Return [X, Y] of the center of cell containing provided text 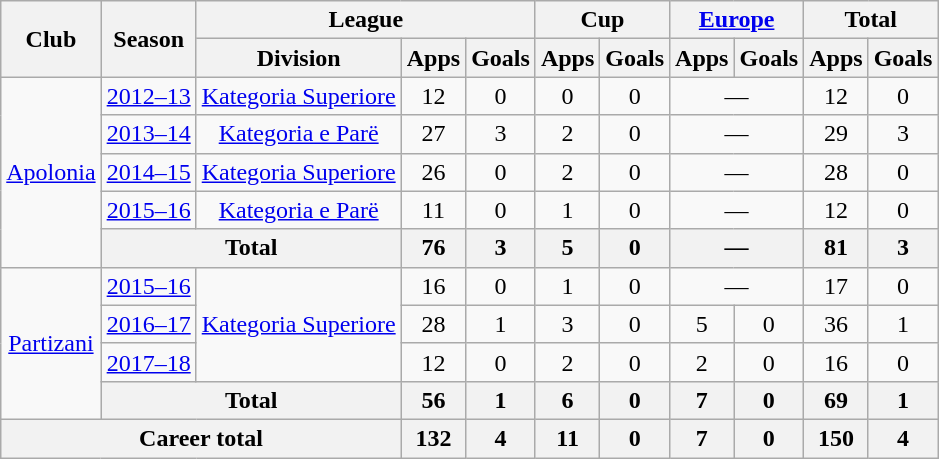
76 [433, 248]
36 [836, 324]
Season [148, 39]
132 [433, 438]
29 [836, 134]
69 [836, 400]
Europe [737, 20]
17 [836, 286]
27 [433, 134]
6 [567, 400]
26 [433, 172]
Division [298, 58]
Club [51, 39]
2016–17 [148, 324]
Partizani [51, 343]
Apolonia [51, 172]
81 [836, 248]
2013–14 [148, 134]
150 [836, 438]
League [366, 20]
2014–15 [148, 172]
2017–18 [148, 362]
Cup [602, 20]
56 [433, 400]
Career total [201, 438]
2012–13 [148, 96]
